Locate the cell with the specified text and output its [x, y] center coordinate. 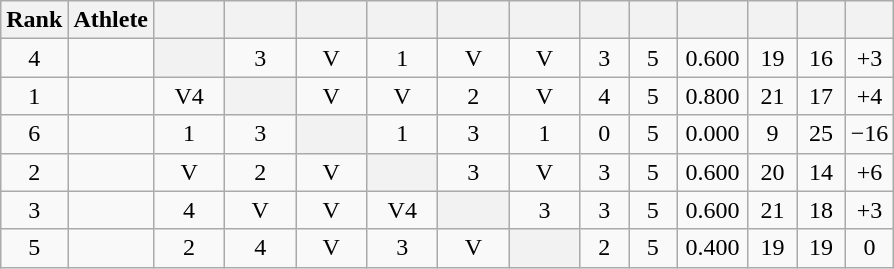
18 [822, 210]
25 [822, 134]
Athlete [111, 20]
+6 [870, 172]
Rank [34, 20]
−16 [870, 134]
0.800 [712, 96]
14 [822, 172]
16 [822, 58]
9 [772, 134]
17 [822, 96]
0.000 [712, 134]
+4 [870, 96]
6 [34, 134]
0.400 [712, 248]
20 [772, 172]
